Output the (X, Y) coordinate of the center of the cell containing the given text.  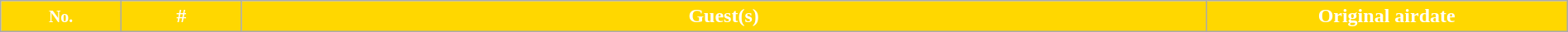
No. (61, 16)
# (181, 16)
Original airdate (1386, 16)
Guest(s) (724, 16)
